Locate the cell with the specified text and output its (x, y) center coordinate. 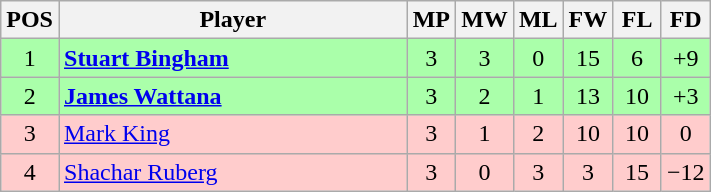
ML (538, 20)
13 (588, 96)
FL (638, 20)
Player (232, 20)
MW (485, 20)
MP (432, 20)
6 (638, 58)
Stuart Bingham (232, 58)
Mark King (232, 134)
FD (686, 20)
FW (588, 20)
POS (30, 20)
Shachar Ruberg (232, 172)
4 (30, 172)
+9 (686, 58)
−12 (686, 172)
James Wattana (232, 96)
+3 (686, 96)
